Identify which cell holds the provided text, then report its (x, y) central coordinate. 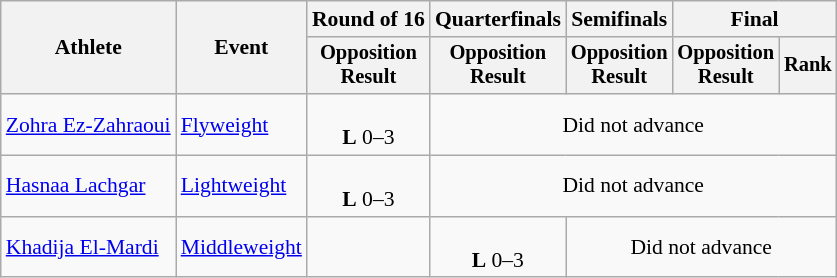
Event (242, 48)
Quarterfinals (498, 19)
Hasnaa Lachgar (88, 186)
Lightweight (242, 186)
Round of 16 (368, 19)
Semifinals (620, 19)
Rank (808, 66)
Athlete (88, 48)
Final (754, 19)
Flyweight (242, 124)
Khadija El-Mardi (88, 248)
Middleweight (242, 248)
Zohra Ez-Zahraoui (88, 124)
